Locate the cell with the specified text and output its [X, Y] center coordinate. 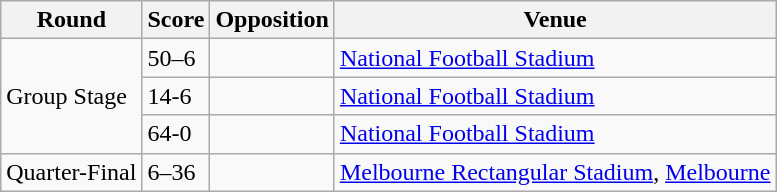
Melbourne Rectangular Stadium, Melbourne [555, 172]
Group Stage [72, 96]
Venue [555, 20]
Quarter-Final [72, 172]
Round [72, 20]
64-0 [176, 134]
6–36 [176, 172]
Opposition [272, 20]
14-6 [176, 96]
Score [176, 20]
50–6 [176, 58]
